Determine the [X, Y] coordinate at the center of the cell enclosing the given text.  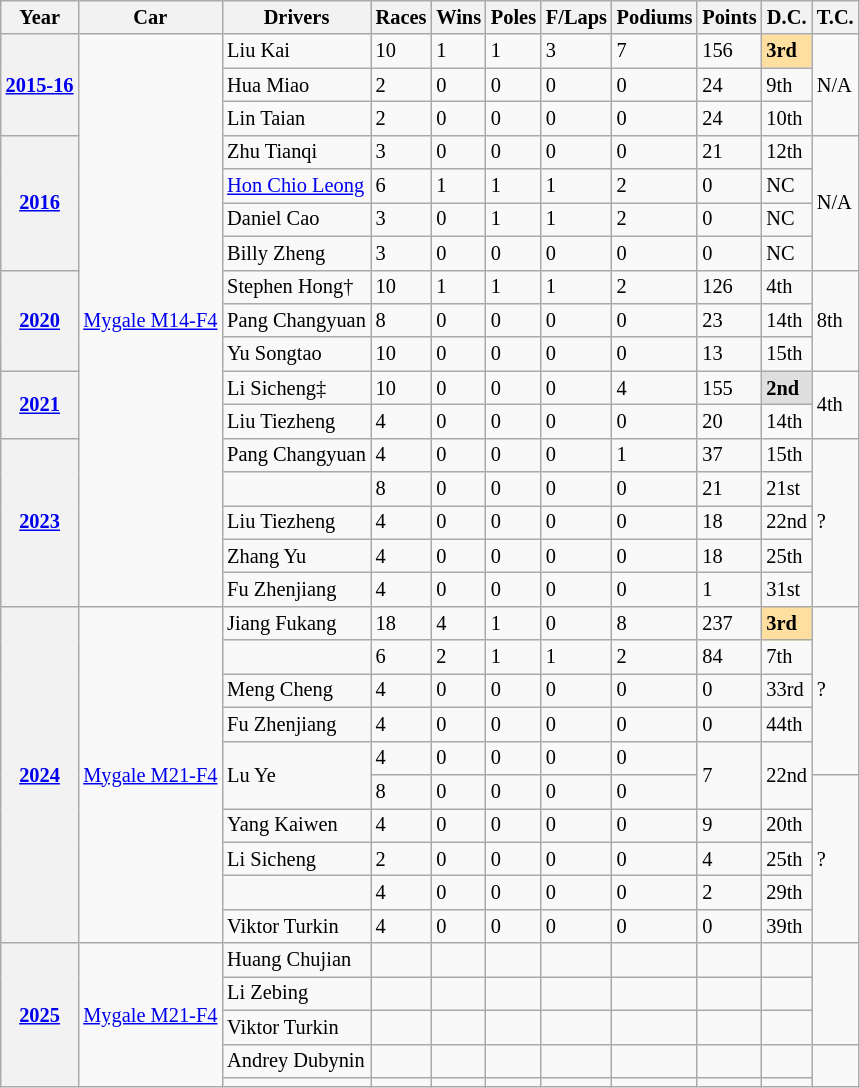
9 [729, 825]
29th [786, 892]
Yu Songtao [296, 354]
44th [786, 724]
2015-16 [40, 84]
Car [150, 17]
10th [786, 118]
Jiang Fukang [296, 623]
Yang Kaiwen [296, 825]
Poles [514, 17]
Hon Chio Leong [296, 186]
23 [729, 320]
9th [786, 85]
Meng Cheng [296, 690]
Billy Zheng [296, 253]
8th [836, 320]
Daniel Cao [296, 219]
Lu Ye [296, 774]
2021 [40, 404]
20th [786, 825]
33rd [786, 690]
13 [729, 354]
237 [729, 623]
Drivers [296, 17]
2nd [786, 388]
Races [402, 17]
84 [729, 657]
21st [786, 489]
D.C. [786, 17]
Stephen Hong† [296, 287]
156 [729, 51]
Zhu Tianqi [296, 152]
31st [786, 589]
Liu Kai [296, 51]
2023 [40, 522]
Podiums [655, 17]
2016 [40, 202]
Hua Miao [296, 85]
Lin Taian [296, 118]
Li Zebing [296, 993]
20 [729, 421]
T.C. [836, 17]
Zhang Yu [296, 556]
7th [786, 657]
Li Sicheng [296, 859]
2020 [40, 320]
2024 [40, 774]
39th [786, 926]
126 [729, 287]
155 [729, 388]
12th [786, 152]
Year [40, 17]
2025 [40, 1015]
Mygale M14-F4 [150, 320]
Huang Chujian [296, 960]
Points [729, 17]
F/Laps [576, 17]
Wins [458, 17]
37 [729, 455]
Andrey Dubynin [296, 1061]
Li Sicheng‡ [296, 388]
